Output the [X, Y] coordinate of the center of the cell containing the given text.  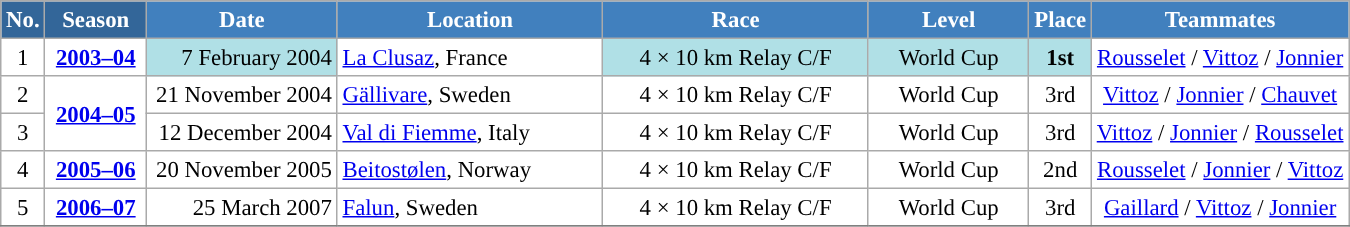
Rousselet / Jonnier / Vittoz [1220, 170]
Season [96, 20]
Vittoz / Jonnier / Chauvet [1220, 95]
2003–04 [96, 58]
25 March 2007 [242, 208]
Teammates [1220, 20]
2004–05 [96, 114]
12 December 2004 [242, 133]
Gaillard / Vittoz / Jonnier [1220, 208]
Location [470, 20]
Place [1060, 20]
Falun, Sweden [470, 208]
4 [23, 170]
Vittoz / Jonnier / Rousselet [1220, 133]
Gällivare, Sweden [470, 95]
Level [948, 20]
7 February 2004 [242, 58]
Rousselet / Vittoz / Jonnier [1220, 58]
2005–06 [96, 170]
1st [1060, 58]
Race [736, 20]
Val di Fiemme, Italy [470, 133]
1 [23, 58]
20 November 2005 [242, 170]
5 [23, 208]
2nd [1060, 170]
La Clusaz, France [470, 58]
2 [23, 95]
Beitostølen, Norway [470, 170]
21 November 2004 [242, 95]
3 [23, 133]
Date [242, 20]
No. [23, 20]
2006–07 [96, 208]
